Find where the given text appears and provide that cell's center as (x, y) coordinate. 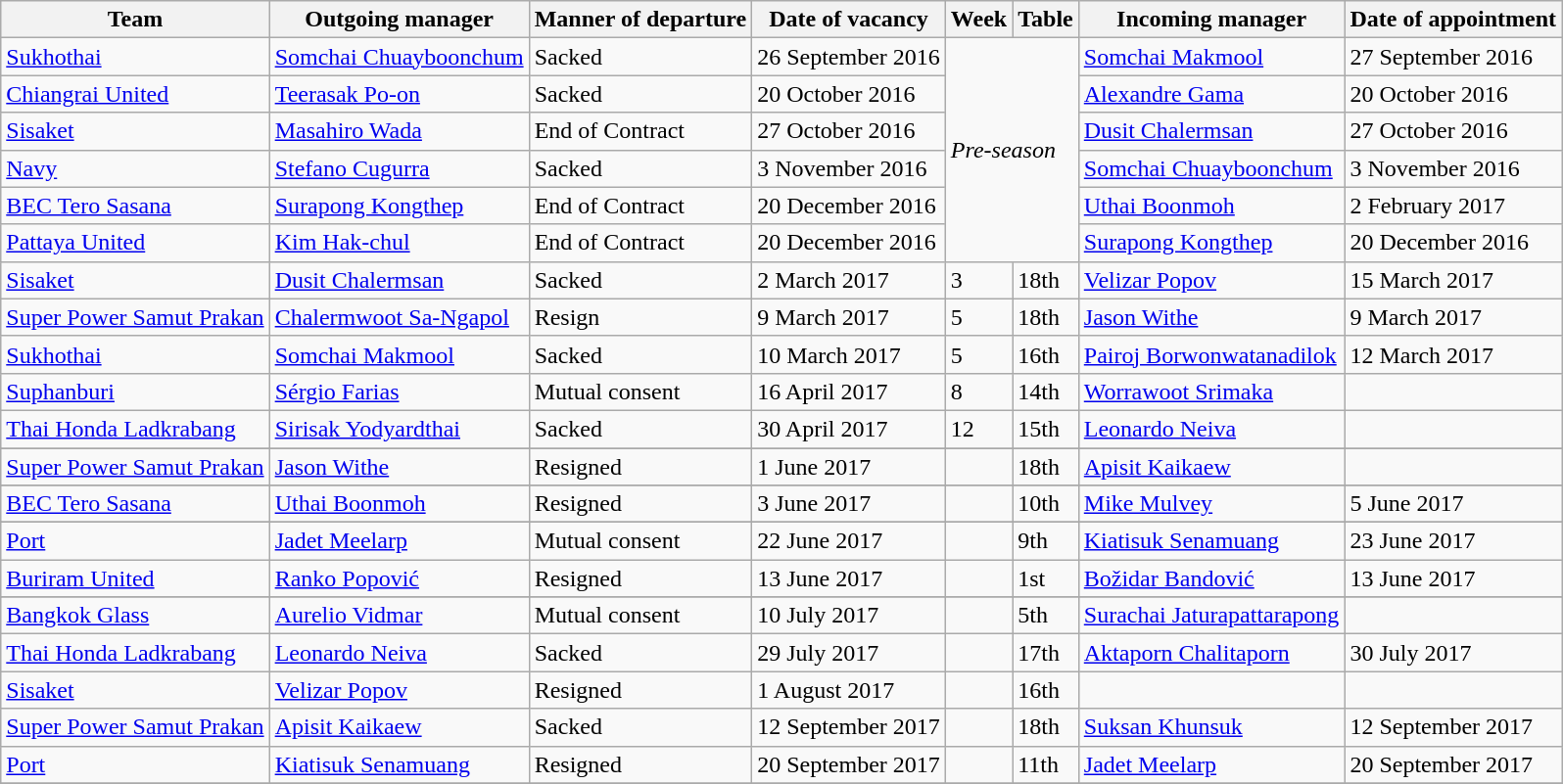
Team (135, 20)
Buriram United (135, 578)
2 March 2017 (849, 280)
Suphanburi (135, 392)
9th (1046, 541)
5 June 2017 (1453, 504)
Božidar Bandović (1211, 578)
Sérgio Farias (400, 392)
10 March 2017 (849, 354)
23 June 2017 (1453, 541)
Date of appointment (1453, 20)
Sirisak Yodyardthai (400, 429)
2 February 2017 (1453, 206)
30 April 2017 (849, 429)
27 September 2016 (1453, 57)
26 September 2016 (849, 57)
Aktaporn Chalitaporn (1211, 653)
11th (1046, 764)
30 July 2017 (1453, 653)
10 July 2017 (849, 616)
3 (978, 280)
Worrawoot Srimaka (1211, 392)
Ranko Popović (400, 578)
Pattaya United (135, 243)
Alexandre Gama (1211, 94)
Table (1046, 20)
Aurelio Vidmar (400, 616)
1 August 2017 (849, 690)
Kim Hak-chul (400, 243)
10th (1046, 504)
Resign (640, 317)
Date of vacancy (849, 20)
Surachai Jaturapattarapong (1211, 616)
Week (978, 20)
29 July 2017 (849, 653)
Masahiro Wada (400, 131)
15th (1046, 429)
Suksan Khunsuk (1211, 727)
Bangkok Glass (135, 616)
12 March 2017 (1453, 354)
Chalermwoot Sa-Ngapol (400, 317)
Pre-season (1012, 150)
15 March 2017 (1453, 280)
14th (1046, 392)
8 (978, 392)
Outgoing manager (400, 20)
Teerasak Po-on (400, 94)
Chiangrai United (135, 94)
3 June 2017 (849, 504)
1st (1046, 578)
Incoming manager (1211, 20)
17th (1046, 653)
1 June 2017 (849, 467)
Pairoj Borwonwatanadilok (1211, 354)
Stefano Cugurra (400, 168)
16 April 2017 (849, 392)
5th (1046, 616)
Manner of departure (640, 20)
Navy (135, 168)
22 June 2017 (849, 541)
12 (978, 429)
Mike Mulvey (1211, 504)
